Provide the (X, Y) coordinate of the cell's center where the given text is located.  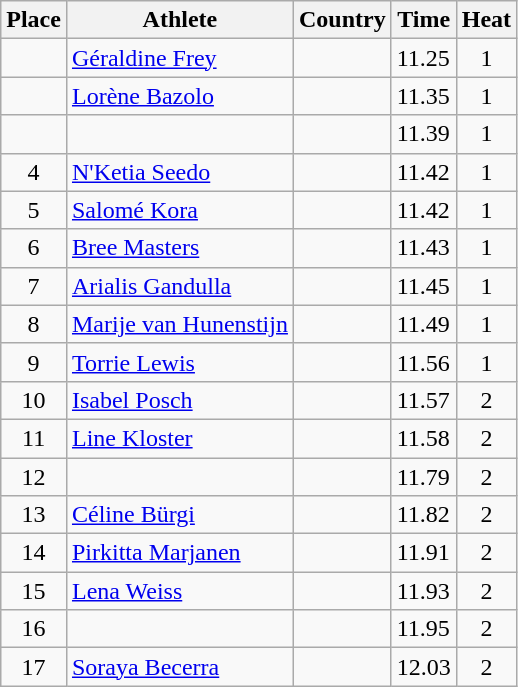
5 (34, 210)
Place (34, 20)
Géraldine Frey (180, 58)
11.49 (424, 324)
12 (34, 477)
Isabel Posch (180, 400)
Marije van Hunenstijn (180, 324)
8 (34, 324)
11.82 (424, 515)
Salomé Kora (180, 210)
Céline Bürgi (180, 515)
Athlete (180, 20)
Country (342, 20)
11.25 (424, 58)
Torrie Lewis (180, 362)
4 (34, 172)
7 (34, 286)
13 (34, 515)
11.45 (424, 286)
12.03 (424, 667)
Lorène Bazolo (180, 96)
Heat (486, 20)
Lena Weiss (180, 591)
6 (34, 248)
11.35 (424, 96)
11.79 (424, 477)
15 (34, 591)
16 (34, 629)
11.56 (424, 362)
Time (424, 20)
Pirkitta Marjanen (180, 553)
11.57 (424, 400)
Soraya Becerra (180, 667)
11.58 (424, 438)
9 (34, 362)
11.93 (424, 591)
11.91 (424, 553)
11.43 (424, 248)
Line Kloster (180, 438)
N'Ketia Seedo (180, 172)
17 (34, 667)
11.39 (424, 134)
Arialis Gandulla (180, 286)
14 (34, 553)
10 (34, 400)
11.95 (424, 629)
11 (34, 438)
Bree Masters (180, 248)
